Pinpoint the cell where the given text exists, returning its [X, Y] midpoint coordinate. 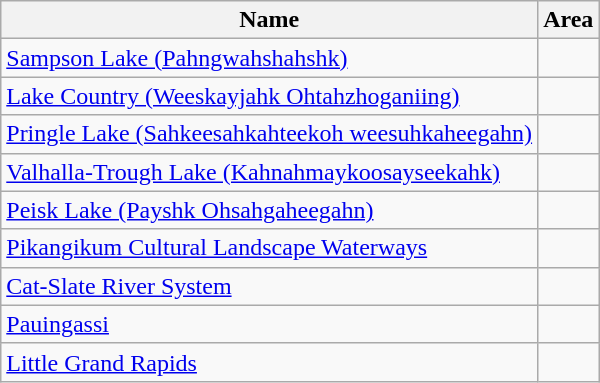
Sampson Lake (Pahngwahshahshk) [270, 58]
Name [270, 20]
Little Grand Rapids [270, 362]
Lake Country (Weeskayjahk Ohtahzhoganiing) [270, 96]
Valhalla-Trough Lake (Kahnahmaykoosayseekahk) [270, 172]
Pauingassi [270, 324]
Area [568, 20]
Pringle Lake (Sahkeesahkahteekoh weesuhkaheegahn) [270, 134]
Pikangikum Cultural Landscape Waterways [270, 248]
Cat-Slate River System [270, 286]
Peisk Lake (Payshk Ohsahgaheegahn) [270, 210]
